Output the [X, Y] coordinate of the center of the cell containing the given text.  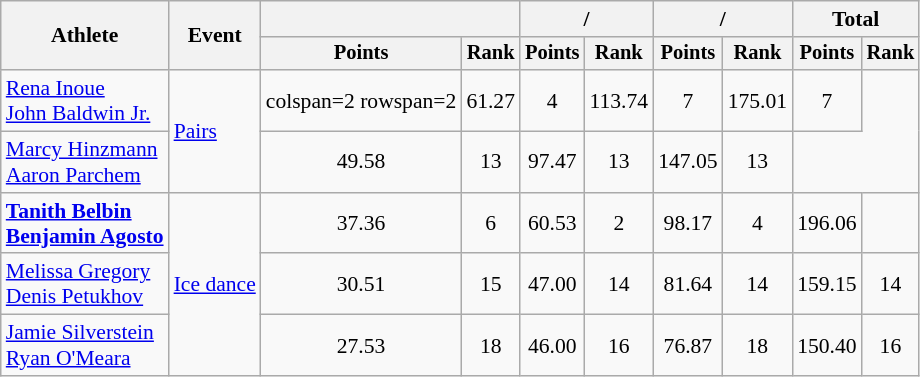
Marcy HinzmannAaron Parchem [85, 162]
Ice dance [215, 284]
30.51 [362, 284]
15 [490, 284]
Jamie SilversteinRyan O'Meara [85, 346]
37.36 [362, 224]
47.00 [552, 284]
150.40 [826, 346]
Pairs [215, 131]
159.15 [826, 284]
60.53 [552, 224]
147.05 [688, 162]
49.58 [362, 162]
Athlete [85, 36]
27.53 [362, 346]
76.87 [688, 346]
175.01 [758, 100]
Total [856, 19]
6 [490, 224]
colspan=2 rowspan=2 [362, 100]
196.06 [826, 224]
98.17 [688, 224]
113.74 [618, 100]
61.27 [490, 100]
2 [618, 224]
Melissa GregoryDenis Petukhov [85, 284]
46.00 [552, 346]
Tanith BelbinBenjamin Agosto [85, 224]
81.64 [688, 284]
Event [215, 36]
Rena InoueJohn Baldwin Jr. [85, 100]
97.47 [552, 162]
